Identify which cell holds the provided text, then report its [x, y] central coordinate. 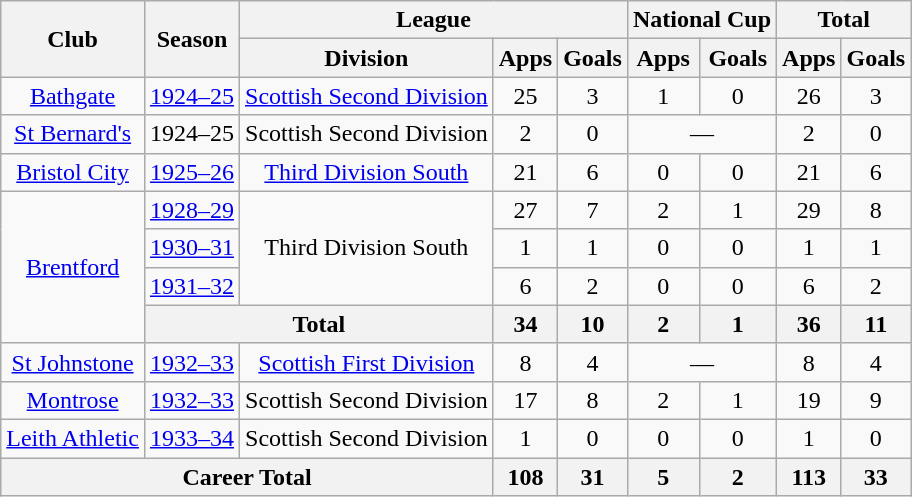
11 [876, 324]
36 [809, 324]
108 [525, 477]
League [434, 20]
5 [663, 477]
25 [525, 96]
Leith Athletic [73, 438]
113 [809, 477]
27 [525, 210]
7 [593, 210]
1931–32 [192, 286]
Division [367, 58]
17 [525, 400]
St Bernard's [73, 134]
Montrose [73, 400]
Bristol City [73, 172]
1930–31 [192, 248]
34 [525, 324]
Season [192, 39]
29 [809, 210]
1928–29 [192, 210]
Bathgate [73, 96]
9 [876, 400]
Brentford [73, 267]
St Johnstone [73, 362]
26 [809, 96]
Scottish First Division [367, 362]
Club [73, 39]
Career Total [247, 477]
National Cup [702, 20]
1925–26 [192, 172]
31 [593, 477]
19 [809, 400]
10 [593, 324]
1933–34 [192, 438]
33 [876, 477]
